Extract the [x, y] coordinate from the center of the cell holding the provided text.  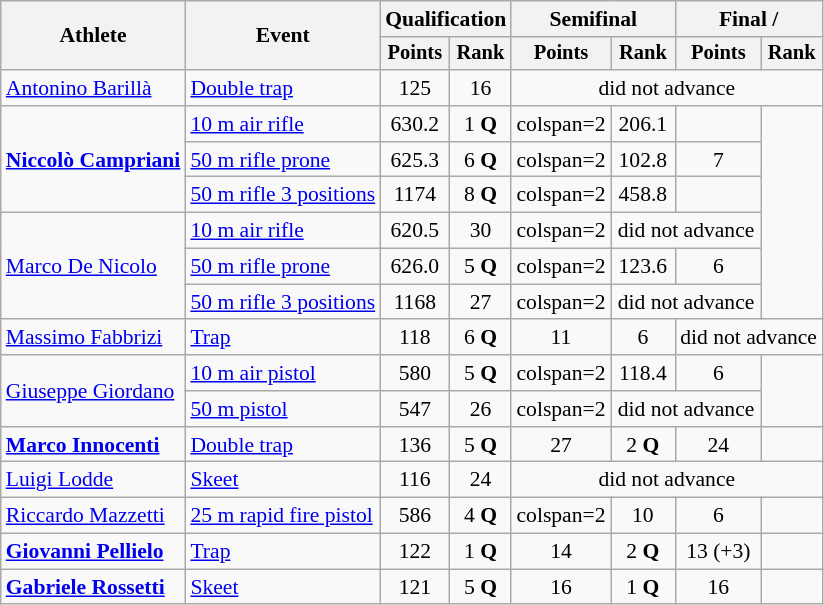
Giovanni Pellielo [94, 552]
118 [414, 338]
Niccolò Campriani [94, 160]
25 m rapid fire pistol [282, 516]
Athlete [94, 36]
116 [414, 480]
Marco De Nicolo [94, 266]
10 m air pistol [282, 373]
11 [560, 338]
122 [414, 552]
586 [414, 516]
30 [480, 231]
Gabriele Rossetti [94, 587]
14 [560, 552]
10 [642, 516]
Massimo Fabbrizi [94, 338]
580 [414, 373]
626.0 [414, 267]
121 [414, 587]
Final / [748, 19]
206.1 [642, 124]
26 [480, 409]
Semifinal [593, 19]
123.6 [642, 267]
620.5 [414, 231]
Giuseppe Giordano [94, 390]
13 (+3) [718, 552]
458.8 [642, 195]
630.2 [414, 124]
Antonino Barillà [94, 88]
125 [414, 88]
118.4 [642, 373]
8 Q [480, 195]
Qualification [446, 19]
Riccardo Mazzetti [94, 516]
136 [414, 445]
4 Q [480, 516]
547 [414, 409]
50 m pistol [282, 409]
1174 [414, 195]
Marco Innocenti [94, 445]
1168 [414, 302]
Luigi Lodde [94, 480]
625.3 [414, 160]
102.8 [642, 160]
7 [718, 160]
Event [282, 36]
